Return [X, Y] of the center of cell containing provided text 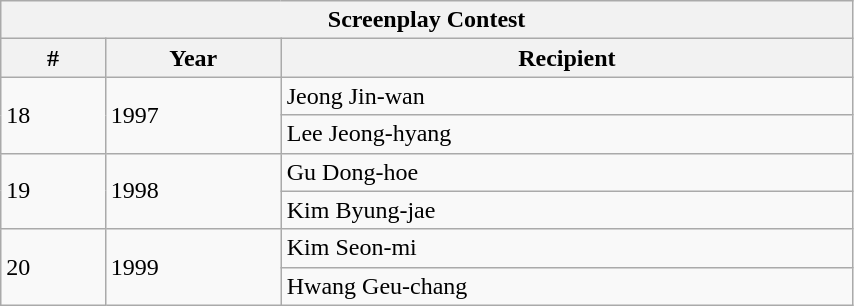
Jeong Jin-wan [566, 96]
19 [53, 191]
20 [53, 267]
1997 [193, 115]
Gu Dong-hoe [566, 172]
Kim Byung-jae [566, 210]
Lee Jeong-hyang [566, 134]
Screenplay Contest [427, 20]
18 [53, 115]
Kim Seon-mi [566, 248]
1998 [193, 191]
Hwang Geu-chang [566, 286]
Recipient [566, 58]
1999 [193, 267]
# [53, 58]
Year [193, 58]
